Detect which cell encompasses the target text, then output its [x, y] center coordinate. 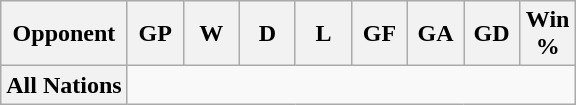
D [267, 34]
GF [379, 34]
All Nations [64, 85]
Opponent [64, 34]
GD [492, 34]
GA [435, 34]
GP [155, 34]
W [211, 34]
Win % [548, 34]
L [323, 34]
